Return [X, Y] of the center of cell containing provided text 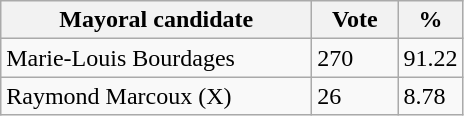
270 [355, 58]
91.22 [430, 58]
Vote [355, 20]
26 [355, 96]
8.78 [430, 96]
Raymond Marcoux (X) [156, 96]
% [430, 20]
Marie-Louis Bourdages [156, 58]
Mayoral candidate [156, 20]
